Locate the cell with the specified text and output its [X, Y] center coordinate. 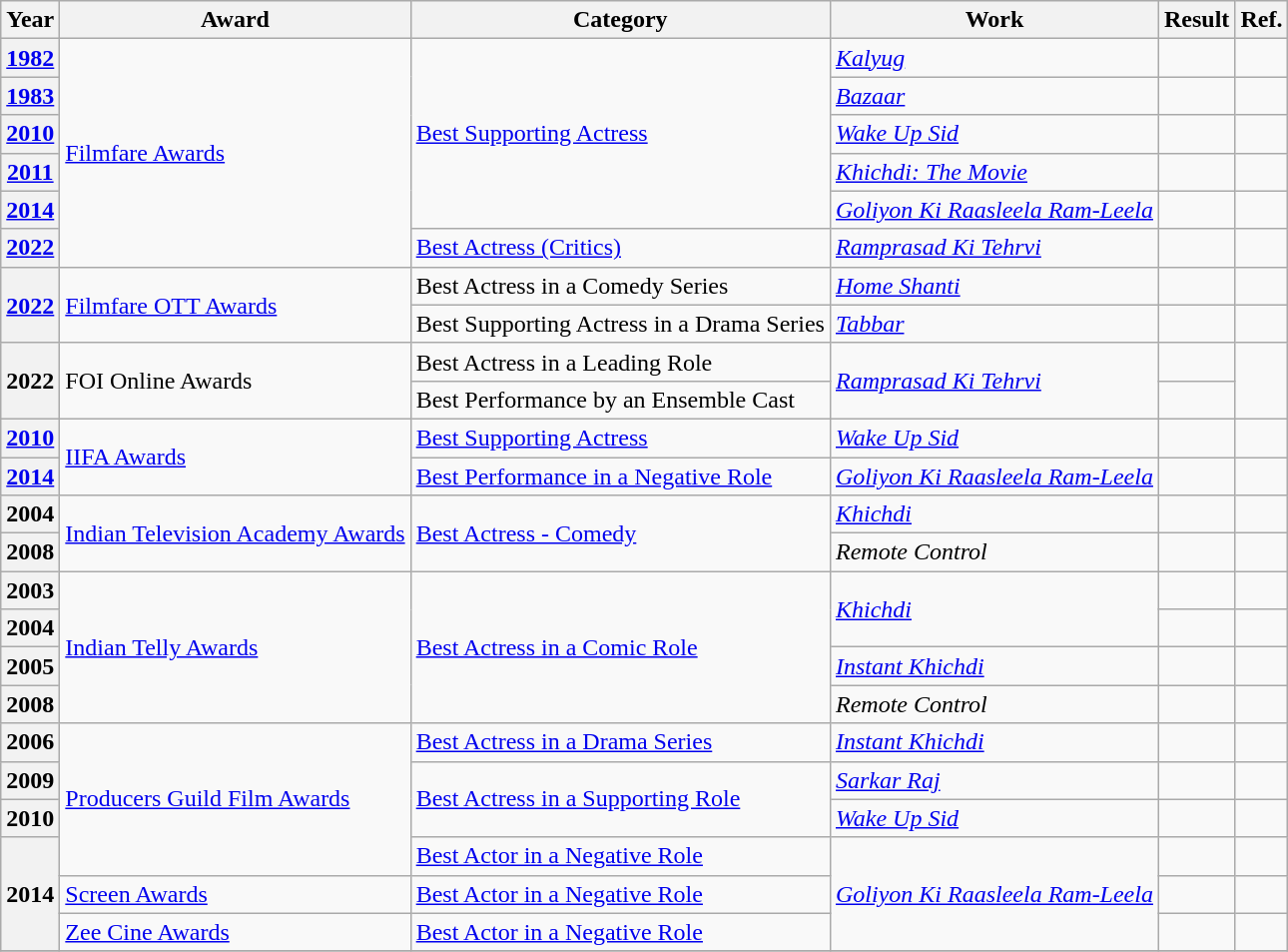
Best Supporting Actress in a Drama Series [620, 324]
Year [30, 20]
Result [1196, 20]
Zee Cine Awards [236, 932]
2011 [30, 172]
Best Actress in a Drama Series [620, 742]
2005 [30, 666]
Best Actress - Comedy [620, 533]
Screen Awards [236, 894]
Category [620, 20]
1983 [30, 96]
Indian Telly Awards [236, 647]
Sarkar Raj [994, 780]
Filmfare Awards [236, 153]
Tabbar [994, 324]
2006 [30, 742]
IIFA Awards [236, 457]
Khichdi: The Movie [994, 172]
Bazaar [994, 96]
Filmfare OTT Awards [236, 305]
Best Actress (Critics) [620, 248]
Work [994, 20]
Best Performance by an Ensemble Cast [620, 400]
Best Actress in a Comedy Series [620, 286]
2009 [30, 780]
FOI Online Awards [236, 381]
Best Actress in a Supporting Role [620, 799]
Producers Guild Film Awards [236, 799]
Kalyug [994, 58]
Home Shanti [994, 286]
2003 [30, 590]
Indian Television Academy Awards [236, 533]
Best Actress in a Comic Role [620, 647]
Ref. [1262, 20]
Best Actress in a Leading Role [620, 362]
Award [236, 20]
1982 [30, 58]
Best Performance in a Negative Role [620, 476]
